Search for the cell housing the specified text and yield its [x, y] center coordinate. 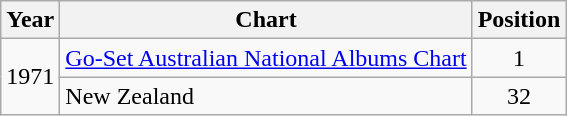
Chart [266, 20]
1 [519, 58]
Year [30, 20]
Go-Set Australian National Albums Chart [266, 58]
New Zealand [266, 96]
32 [519, 96]
1971 [30, 77]
Position [519, 20]
